Determine the (x, y) coordinate at the center of the cell enclosing the given text.  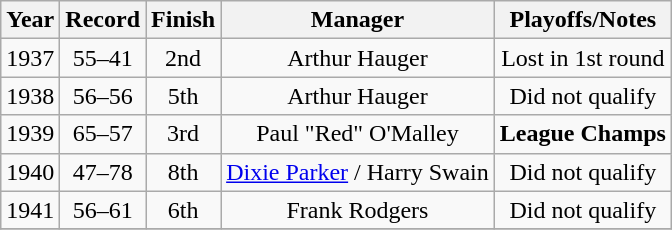
Frank Rodgers (358, 210)
3rd (184, 134)
Record (103, 20)
1938 (30, 96)
Playoffs/Notes (582, 20)
1941 (30, 210)
5th (184, 96)
8th (184, 172)
56–61 (103, 210)
55–41 (103, 58)
56–56 (103, 96)
1939 (30, 134)
Paul "Red" O'Malley (358, 134)
Finish (184, 20)
2nd (184, 58)
Lost in 1st round (582, 58)
1937 (30, 58)
1940 (30, 172)
47–78 (103, 172)
6th (184, 210)
League Champs (582, 134)
Manager (358, 20)
Dixie Parker / Harry Swain (358, 172)
Year (30, 20)
65–57 (103, 134)
